Search for the cell housing the specified text and yield its [x, y] center coordinate. 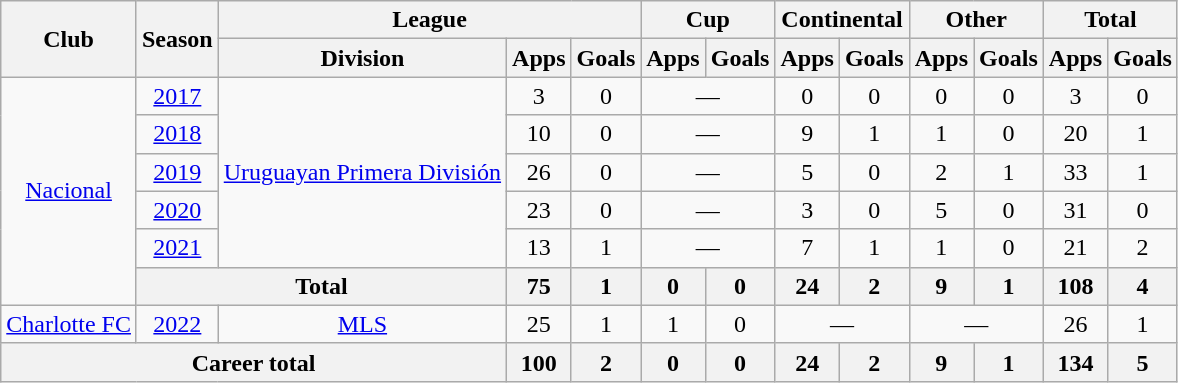
2019 [177, 172]
25 [539, 324]
23 [539, 210]
20 [1075, 134]
League [430, 20]
2020 [177, 210]
2022 [177, 324]
Club [69, 39]
4 [1143, 286]
21 [1075, 248]
31 [1075, 210]
Continental [842, 20]
Charlotte FC [69, 324]
2018 [177, 134]
134 [1075, 362]
Career total [254, 362]
10 [539, 134]
108 [1075, 286]
Uruguayan Primera División [362, 172]
Division [362, 58]
2017 [177, 96]
MLS [362, 324]
2021 [177, 248]
Cup [708, 20]
7 [807, 248]
33 [1075, 172]
75 [539, 286]
100 [539, 362]
Other [976, 20]
13 [539, 248]
Season [177, 39]
Nacional [69, 191]
